For the text-containing cell, return its midpoint in (x, y) coordinate format. 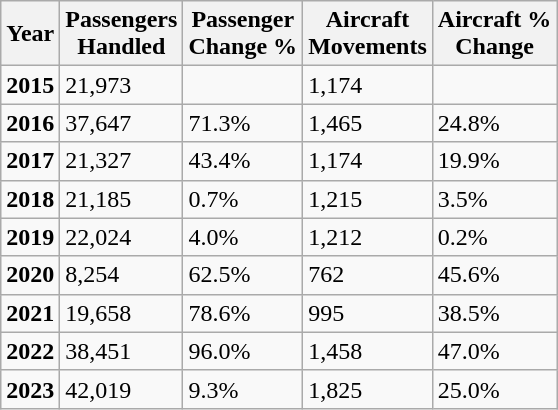
762 (368, 275)
1,825 (368, 389)
19,658 (122, 313)
37,647 (122, 123)
24.8% (494, 123)
2015 (30, 85)
2017 (30, 161)
25.0% (494, 389)
8,254 (122, 275)
21,185 (122, 199)
78.6% (243, 313)
0.2% (494, 237)
1,215 (368, 199)
1,465 (368, 123)
96.0% (243, 351)
2018 (30, 199)
71.3% (243, 123)
45.6% (494, 275)
21,327 (122, 161)
43.4% (243, 161)
1,458 (368, 351)
2022 (30, 351)
2020 (30, 275)
AircraftMovements (368, 34)
PassengersHandled (122, 34)
22,024 (122, 237)
21,973 (122, 85)
4.0% (243, 237)
38.5% (494, 313)
Year (30, 34)
62.5% (243, 275)
2016 (30, 123)
3.5% (494, 199)
995 (368, 313)
2021 (30, 313)
PassengerChange % (243, 34)
47.0% (494, 351)
1,212 (368, 237)
2023 (30, 389)
Aircraft %Change (494, 34)
38,451 (122, 351)
9.3% (243, 389)
19.9% (494, 161)
2019 (30, 237)
0.7% (243, 199)
42,019 (122, 389)
